Determine the (X, Y) coordinate at the center of the cell enclosing the given text.  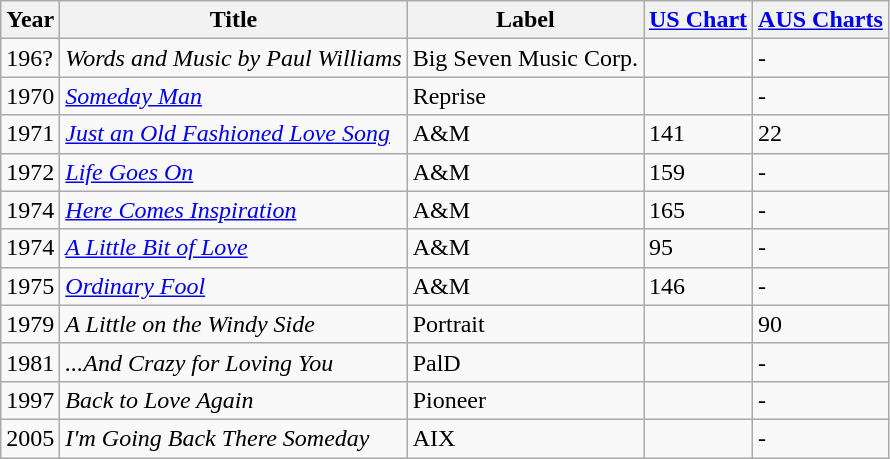
Label (525, 20)
US Chart (698, 20)
Portrait (525, 324)
Just an Old Fashioned Love Song (234, 134)
AUS Charts (821, 20)
95 (698, 248)
...And Crazy for Loving You (234, 362)
1975 (30, 286)
Life Goes On (234, 172)
22 (821, 134)
141 (698, 134)
Pioneer (525, 400)
Back to Love Again (234, 400)
Reprise (525, 96)
Year (30, 20)
90 (821, 324)
AIX (525, 438)
1981 (30, 362)
165 (698, 210)
1997 (30, 400)
Words and Music by Paul Williams (234, 58)
Here Comes Inspiration (234, 210)
A Little Bit of Love (234, 248)
196? (30, 58)
1972 (30, 172)
PalD (525, 362)
159 (698, 172)
A Little on the Windy Side (234, 324)
1979 (30, 324)
Someday Man (234, 96)
Big Seven Music Corp. (525, 58)
2005 (30, 438)
Ordinary Fool (234, 286)
1971 (30, 134)
Title (234, 20)
1970 (30, 96)
I'm Going Back There Someday (234, 438)
146 (698, 286)
